Provide the [x, y] coordinate of the cell's center where the given text is located.  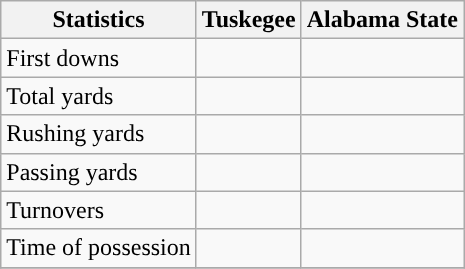
Passing yards [99, 172]
Time of possession [99, 248]
First downs [99, 58]
Turnovers [99, 210]
Tuskegee [248, 20]
Total yards [99, 96]
Alabama State [382, 20]
Rushing yards [99, 134]
Statistics [99, 20]
